Detect which cell encompasses the target text, then output its (X, Y) center coordinate. 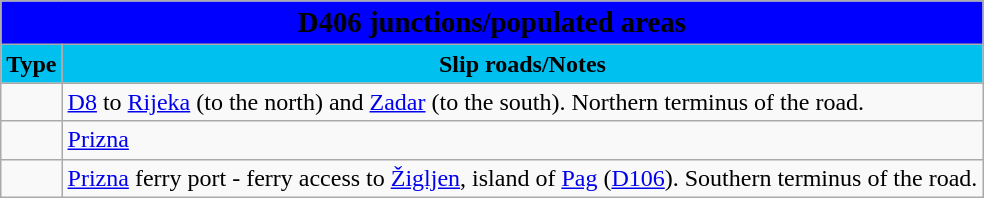
Slip roads/Notes (522, 64)
Prizna (522, 140)
D406 junctions/populated areas (492, 23)
D8 to Rijeka (to the north) and Zadar (to the south). Northern terminus of the road. (522, 102)
Prizna ferry port - ferry access to Žigljen, island of Pag (D106). Southern terminus of the road. (522, 178)
Type (32, 64)
